Return (x, y) of the center of cell containing provided text 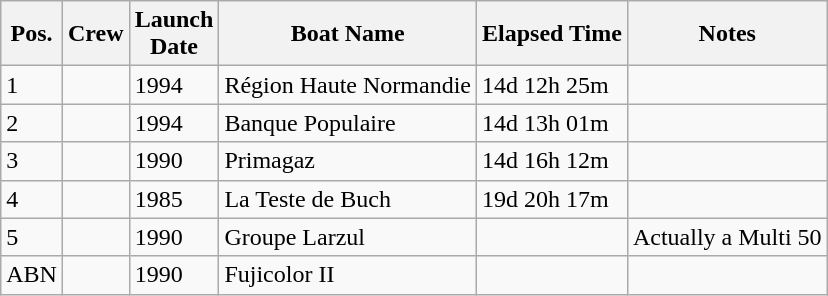
1 (32, 85)
Boat Name (348, 34)
1985 (174, 199)
3 (32, 161)
14d 13h 01m (552, 123)
Crew (96, 34)
LaunchDate (174, 34)
14d 16h 12m (552, 161)
Banque Populaire (348, 123)
Pos. (32, 34)
19d 20h 17m (552, 199)
Actually a Multi 50 (727, 237)
Notes (727, 34)
4 (32, 199)
Groupe Larzul (348, 237)
Fujicolor II (348, 275)
5 (32, 237)
ABN (32, 275)
La Teste de Buch (348, 199)
Région Haute Normandie (348, 85)
Elapsed Time (552, 34)
Primagaz (348, 161)
14d 12h 25m (552, 85)
2 (32, 123)
